Return the (X, Y) coordinate for the center point of the cell that contains the specified text.  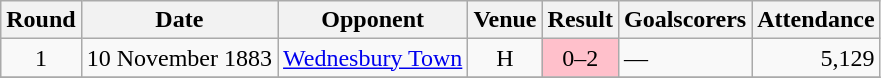
Venue (505, 20)
— (684, 58)
5,129 (816, 58)
10 November 1883 (179, 58)
Result (580, 20)
0–2 (580, 58)
H (505, 58)
Opponent (373, 20)
Wednesbury Town (373, 58)
Attendance (816, 20)
1 (41, 58)
Goalscorers (684, 20)
Round (41, 20)
Date (179, 20)
